From the cell containing the given text, extract its center point as [x, y] coordinate. 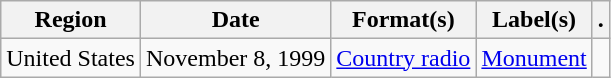
Region [71, 20]
November 8, 1999 [235, 58]
Label(s) [534, 20]
. [600, 20]
Format(s) [404, 20]
Country radio [404, 58]
Date [235, 20]
United States [71, 58]
Monument [534, 58]
